From the cell containing the given text, extract its center point as (x, y) coordinate. 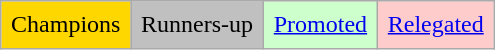
Relegated (436, 25)
Champions (66, 25)
Promoted (320, 25)
Runners-up (198, 25)
